Return the [X, Y] coordinate for the center point of the cell that contains the specified text.  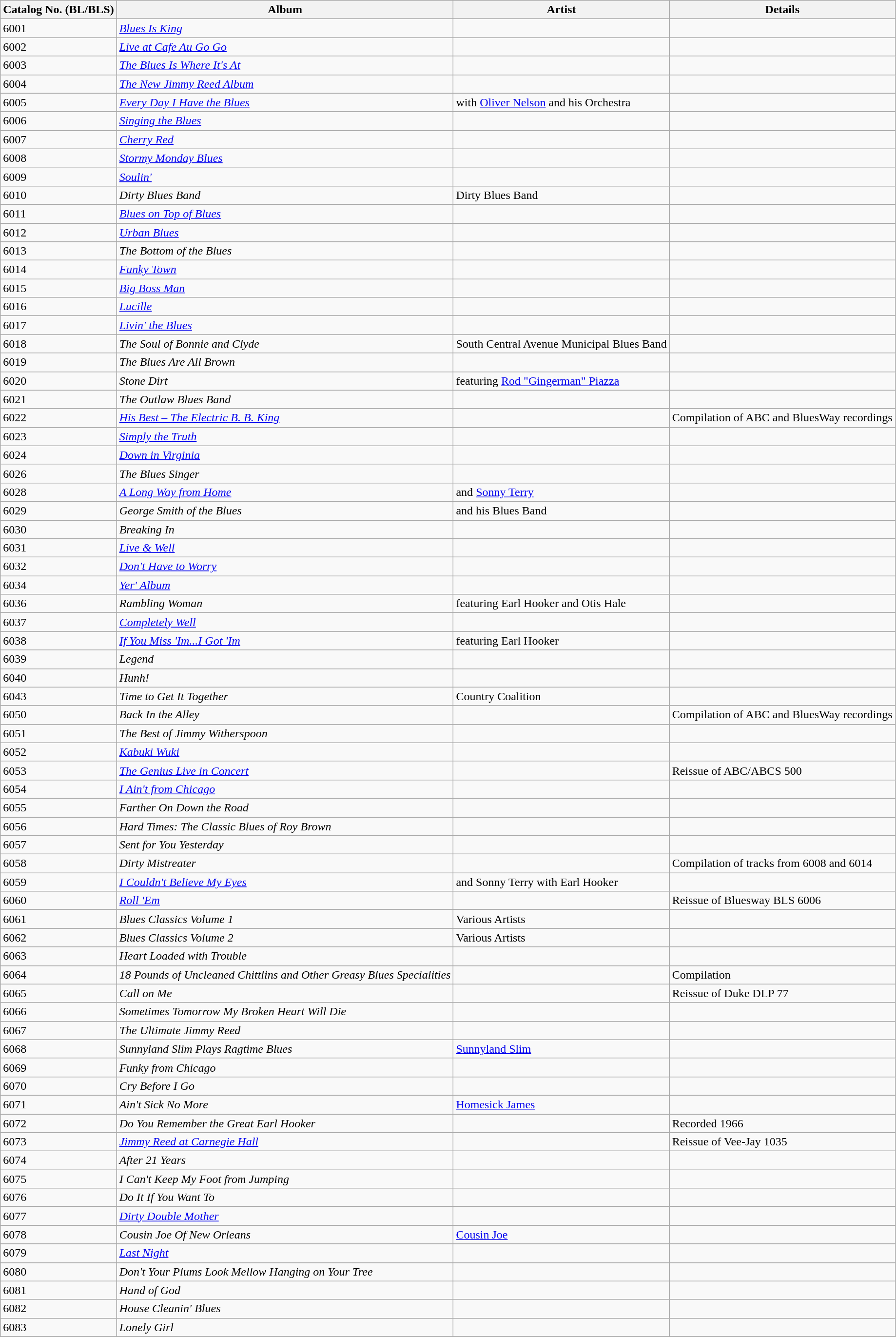
6001 [58, 28]
Recorded 1966 [782, 1123]
Reissue of ABC/ABCS 500 [782, 770]
6037 [58, 622]
6073 [58, 1142]
Urban Blues [285, 233]
If You Miss 'Im...I Got 'Im [285, 641]
6009 [58, 177]
6043 [58, 696]
Kabuki Wuki [285, 752]
6008 [58, 158]
6024 [58, 455]
Breaking In [285, 529]
6066 [58, 1012]
Funky Town [285, 270]
Roll 'Em [285, 901]
6060 [58, 901]
Stone Dirt [285, 381]
Live at Cafe Au Go Go [285, 47]
6029 [58, 511]
6026 [58, 473]
6051 [58, 733]
featuring Earl Hooker and Otis Hale [562, 604]
6069 [58, 1067]
6019 [58, 362]
The Blues Is Where It's At [285, 65]
6080 [58, 1272]
Album [285, 10]
The Blues Are All Brown [285, 362]
Live & Well [285, 548]
Country Coalition [562, 696]
Back In the Alley [285, 715]
6062 [58, 938]
6006 [58, 121]
6038 [58, 641]
Big Boss Man [285, 288]
6055 [58, 807]
6059 [58, 882]
6011 [58, 214]
Cousin Joe Of New Orleans [285, 1235]
Livin' the Blues [285, 325]
6075 [58, 1179]
Sometimes Tomorrow My Broken Heart Will Die [285, 1012]
His Best – The Electric B. B. King [285, 418]
6007 [58, 139]
and his Blues Band [562, 511]
House Cleanin' Blues [285, 1309]
The Outlaw Blues Band [285, 399]
Do You Remember the Great Earl Hooker [285, 1123]
Dirty Mistreater [285, 864]
Compilation [782, 975]
6020 [58, 381]
6028 [58, 492]
Sunnyland Slim [562, 1049]
Every Day I Have the Blues [285, 102]
6081 [58, 1290]
Yer' Album [285, 585]
Compilation of tracks from 6008 and 6014 [782, 864]
6068 [58, 1049]
Catalog No. (BL/BLS) [58, 10]
The Best of Jimmy Witherspoon [285, 733]
George Smith of the Blues [285, 511]
6012 [58, 233]
6058 [58, 864]
Don't Have to Worry [285, 567]
Sunnyland Slim Plays Ragtime Blues [285, 1049]
Last Night [285, 1253]
6015 [58, 288]
After 21 Years [285, 1160]
Cherry Red [285, 139]
6013 [58, 251]
Hard Times: The Classic Blues of Roy Brown [285, 826]
The Genius Live in Concert [285, 770]
6039 [58, 659]
6057 [58, 845]
The Blues Singer [285, 473]
Cousin Joe [562, 1235]
A Long Way from Home [285, 492]
6070 [58, 1086]
6002 [58, 47]
6063 [58, 956]
6064 [58, 975]
6018 [58, 344]
with Oliver Nelson and his Orchestra [562, 102]
Dirty Double Mother [285, 1216]
Jimmy Reed at Carnegie Hall [285, 1142]
6010 [58, 195]
Blues on Top of Blues [285, 214]
featuring Rod "Gingerman" Piazza [562, 381]
Lonely Girl [285, 1327]
and Sonny Terry with Earl Hooker [562, 882]
6040 [58, 678]
6053 [58, 770]
6083 [58, 1327]
6061 [58, 919]
6067 [58, 1030]
Legend [285, 659]
6005 [58, 102]
6032 [58, 567]
Don't Your Plums Look Mellow Hanging on Your Tree [285, 1272]
I Ain't from Chicago [285, 789]
6023 [58, 436]
Reissue of Duke DLP 77 [782, 993]
Time to Get It Together [285, 696]
Blues Classics Volume 2 [285, 938]
The Soul of Bonnie and Clyde [285, 344]
6078 [58, 1235]
6050 [58, 715]
Sent for You Yesterday [285, 845]
Hand of God [285, 1290]
I Can't Keep My Foot from Jumping [285, 1179]
Down in Virginia [285, 455]
Artist [562, 10]
Hunh! [285, 678]
6016 [58, 307]
Funky from Chicago [285, 1067]
Farther On Down the Road [285, 807]
6082 [58, 1309]
6031 [58, 548]
Reissue of Bluesway BLS 6006 [782, 901]
6017 [58, 325]
Completely Well [285, 622]
6014 [58, 270]
Call on Me [285, 993]
6003 [58, 65]
Blues Classics Volume 1 [285, 919]
Blues Is King [285, 28]
The Ultimate Jimmy Reed [285, 1030]
Singing the Blues [285, 121]
Ain't Sick No More [285, 1104]
featuring Earl Hooker [562, 641]
6074 [58, 1160]
6034 [58, 585]
Reissue of Vee-Jay 1035 [782, 1142]
Lucille [285, 307]
The New Jimmy Reed Album [285, 84]
6021 [58, 399]
Details [782, 10]
Do It If You Want To [285, 1198]
6071 [58, 1104]
Homesick James [562, 1104]
The Bottom of the Blues [285, 251]
6076 [58, 1198]
6056 [58, 826]
Simply the Truth [285, 436]
Cry Before I Go [285, 1086]
6077 [58, 1216]
I Couldn't Believe My Eyes [285, 882]
6004 [58, 84]
18 Pounds of Uncleaned Chittlins and Other Greasy Blues Specialities [285, 975]
Stormy Monday Blues [285, 158]
South Central Avenue Municipal Blues Band [562, 344]
and Sonny Terry [562, 492]
6065 [58, 993]
Soulin' [285, 177]
Rambling Woman [285, 604]
6022 [58, 418]
Heart Loaded with Trouble [285, 956]
6036 [58, 604]
6030 [58, 529]
6079 [58, 1253]
6072 [58, 1123]
6054 [58, 789]
6052 [58, 752]
